Return the (X, Y) coordinate for the center point of the cell that contains the specified text.  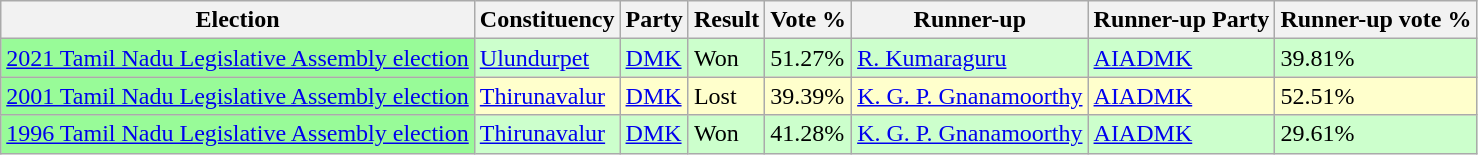
39.39% (808, 96)
1996 Tamil Nadu Legislative Assembly election (238, 134)
39.81% (1376, 58)
Lost (726, 96)
52.51% (1376, 96)
Election (238, 20)
R. Kumaraguru (970, 58)
51.27% (808, 58)
Result (726, 20)
Runner-up vote % (1376, 20)
2001 Tamil Nadu Legislative Assembly election (238, 96)
Runner-up (970, 20)
2021 Tamil Nadu Legislative Assembly election (238, 58)
Ulundurpet (547, 58)
Constituency (547, 20)
41.28% (808, 134)
29.61% (1376, 134)
Runner-up Party (1182, 20)
Vote % (808, 20)
Party (654, 20)
